Return the [x, y] coordinate for the center point of the cell that contains the specified text.  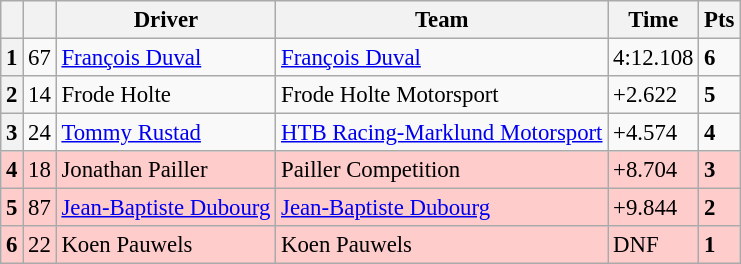
18 [40, 170]
Team [442, 20]
24 [40, 133]
+4.574 [654, 133]
Frode Holte [166, 95]
+2.622 [654, 95]
Pts [720, 20]
Time [654, 20]
+8.704 [654, 170]
Pailler Competition [442, 170]
87 [40, 208]
Tommy Rustad [166, 133]
Jonathan Pailler [166, 170]
DNF [654, 245]
67 [40, 58]
HTB Racing-Marklund Motorsport [442, 133]
4:12.108 [654, 58]
22 [40, 245]
Frode Holte Motorsport [442, 95]
Driver [166, 20]
14 [40, 95]
+9.844 [654, 208]
